For the text-containing cell, return its midpoint in (X, Y) coordinate format. 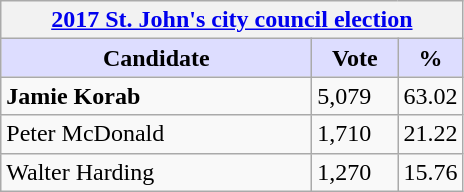
2017 St. John's city council election (232, 20)
Peter McDonald (156, 134)
Walter Harding (156, 172)
Jamie Korab (156, 96)
% (430, 58)
1,710 (355, 134)
21.22 (430, 134)
15.76 (430, 172)
Candidate (156, 58)
63.02 (430, 96)
Vote (355, 58)
5,079 (355, 96)
1,270 (355, 172)
